Capture the cell that displays the provided text and extract its (X, Y) central coordinate. 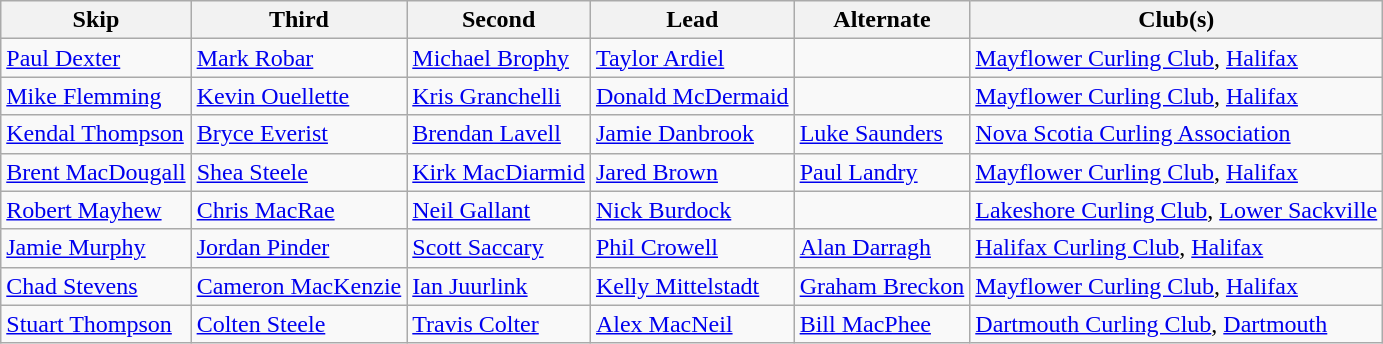
Robert Mayhew (96, 210)
Club(s) (1176, 20)
Michael Brophy (499, 58)
Travis Colter (499, 324)
Donald McDermaid (692, 96)
Kendal Thompson (96, 134)
Kirk MacDiarmid (499, 172)
Jordan Pinder (299, 248)
Lead (692, 20)
Cameron MacKenzie (299, 286)
Skip (96, 20)
Brent MacDougall (96, 172)
Stuart Thompson (96, 324)
Nova Scotia Curling Association (1176, 134)
Jamie Murphy (96, 248)
Alex MacNeil (692, 324)
Kelly Mittelstadt (692, 286)
Phil Crowell (692, 248)
Scott Saccary (499, 248)
Ian Juurlink (499, 286)
Graham Breckon (882, 286)
Nick Burdock (692, 210)
Alan Darragh (882, 248)
Chris MacRae (299, 210)
Second (499, 20)
Jared Brown (692, 172)
Shea Steele (299, 172)
Bryce Everist (299, 134)
Luke Saunders (882, 134)
Chad Stevens (96, 286)
Paul Landry (882, 172)
Bill MacPhee (882, 324)
Third (299, 20)
Mark Robar (299, 58)
Kevin Ouellette (299, 96)
Kris Granchelli (499, 96)
Taylor Ardiel (692, 58)
Jamie Danbrook (692, 134)
Dartmouth Curling Club, Dartmouth (1176, 324)
Colten Steele (299, 324)
Mike Flemming (96, 96)
Paul Dexter (96, 58)
Brendan Lavell (499, 134)
Alternate (882, 20)
Halifax Curling Club, Halifax (1176, 248)
Neil Gallant (499, 210)
Lakeshore Curling Club, Lower Sackville (1176, 210)
